Scan for the cell matching the given text and deliver its [X, Y] coordinate at center. 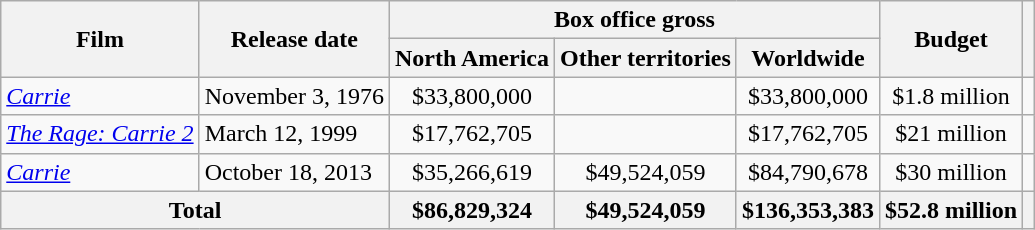
$1.8 million [950, 96]
$86,829,324 [472, 210]
$52.8 million [950, 210]
Release date [294, 39]
The Rage: Carrie 2 [100, 134]
Budget [950, 39]
North America [472, 58]
$136,353,383 [808, 210]
Other territories [646, 58]
March 12, 1999 [294, 134]
$30 million [950, 172]
$35,266,619 [472, 172]
Worldwide [808, 58]
October 18, 2013 [294, 172]
Film [100, 39]
November 3, 1976 [294, 96]
$84,790,678 [808, 172]
$21 million [950, 134]
Total [196, 210]
Box office gross [634, 20]
